Identify which cell holds the provided text, then report its (x, y) central coordinate. 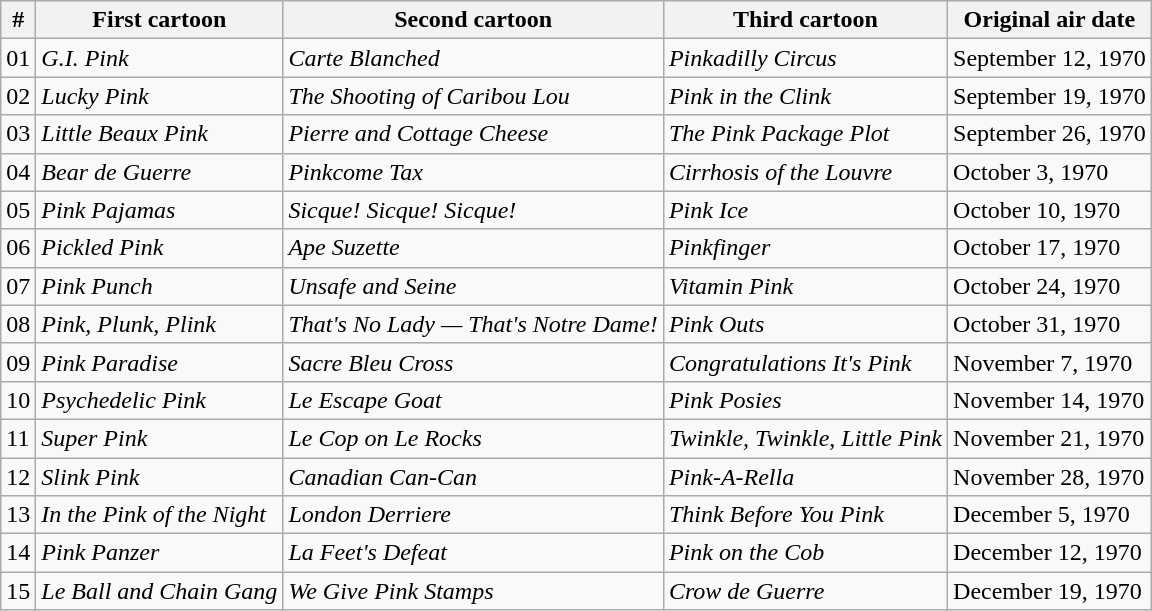
Canadian Can-Can (473, 477)
05 (18, 210)
Pink Panzer (160, 553)
Carte Blanched (473, 58)
Pink Paradise (160, 362)
November 28, 1970 (1050, 477)
Slink Pink (160, 477)
Pink-A-Rella (805, 477)
Pink on the Cob (805, 553)
Super Pink (160, 438)
Bear de Guerre (160, 172)
October 24, 1970 (1050, 286)
Unsafe and Seine (473, 286)
Pink Pajamas (160, 210)
Le Cop on Le Rocks (473, 438)
10 (18, 400)
Pinkfinger (805, 248)
Pickled Pink (160, 248)
In the Pink of the Night (160, 515)
Pinkcome Tax (473, 172)
Twinkle, Twinkle, Little Pink (805, 438)
That's No Lady — That's Notre Dame! (473, 324)
08 (18, 324)
06 (18, 248)
October 31, 1970 (1050, 324)
September 19, 1970 (1050, 96)
Think Before You Pink (805, 515)
The Pink Package Plot (805, 134)
11 (18, 438)
14 (18, 553)
The Shooting of Caribou Lou (473, 96)
Congratulations It's Pink (805, 362)
Sicque! Sicque! Sicque! (473, 210)
Lucky Pink (160, 96)
November 7, 1970 (1050, 362)
We Give Pink Stamps (473, 591)
December 5, 1970 (1050, 515)
01 (18, 58)
London Derriere (473, 515)
07 (18, 286)
12 (18, 477)
September 12, 1970 (1050, 58)
G.I. Pink (160, 58)
Pink Punch (160, 286)
Pink Outs (805, 324)
03 (18, 134)
Vitamin Pink (805, 286)
13 (18, 515)
September 26, 1970 (1050, 134)
October 10, 1970 (1050, 210)
09 (18, 362)
04 (18, 172)
October 17, 1970 (1050, 248)
October 3, 1970 (1050, 172)
Third cartoon (805, 20)
Le Ball and Chain Gang (160, 591)
Cirrhosis of the Louvre (805, 172)
Pinkadilly Circus (805, 58)
December 19, 1970 (1050, 591)
Pierre and Cottage Cheese (473, 134)
Le Escape Goat (473, 400)
# (18, 20)
First cartoon (160, 20)
Pink Posies (805, 400)
Crow de Guerre (805, 591)
Original air date (1050, 20)
Pink in the Clink (805, 96)
Pink Ice (805, 210)
November 14, 1970 (1050, 400)
02 (18, 96)
Little Beaux Pink (160, 134)
December 12, 1970 (1050, 553)
Pink, Plunk, Plink (160, 324)
Ape Suzette (473, 248)
15 (18, 591)
November 21, 1970 (1050, 438)
Second cartoon (473, 20)
Sacre Bleu Cross (473, 362)
Psychedelic Pink (160, 400)
La Feet's Defeat (473, 553)
